Find where the given text appears and provide that cell's center as (x, y) coordinate. 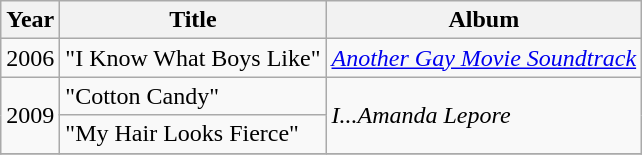
"My Hair Looks Fierce" (193, 134)
2006 (30, 58)
Year (30, 20)
"I Know What Boys Like" (193, 58)
"Cotton Candy" (193, 96)
I...Amanda Lepore (484, 115)
2009 (30, 115)
Another Gay Movie Soundtrack (484, 58)
Title (193, 20)
Album (484, 20)
